Extract the [x, y] coordinate from the center of the cell holding the provided text.  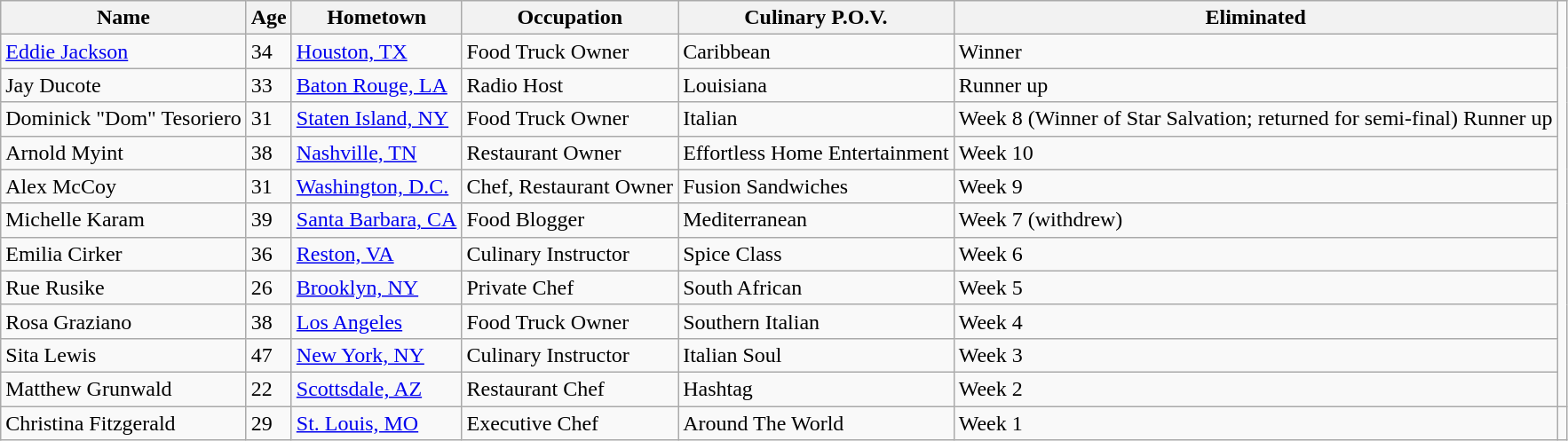
Nashville, TN [376, 153]
Italian Soul [817, 355]
South African [817, 287]
Restaurant Chef [570, 389]
Matthew Grunwald [123, 389]
39 [268, 220]
36 [268, 254]
34 [268, 51]
Winner [1255, 51]
Week 6 [1255, 254]
Eddie Jackson [123, 51]
Radio Host [570, 85]
Fusion Sandwiches [817, 186]
Week 9 [1255, 186]
Los Angeles [376, 321]
29 [268, 423]
Around The World [817, 423]
Rue Rusike [123, 287]
Michelle Karam [123, 220]
Spice Class [817, 254]
22 [268, 389]
Week 8 (Winner of Star Salvation; returned for semi-final) Runner up [1255, 119]
Rosa Graziano [123, 321]
Mediterranean [817, 220]
Washington, D.C. [376, 186]
Occupation [570, 18]
Emilia Cirker [123, 254]
47 [268, 355]
Brooklyn, NY [376, 287]
Houston, TX [376, 51]
New York, NY [376, 355]
Dominick "Dom" Tesoriero [123, 119]
Sita Lewis [123, 355]
Arnold Myint [123, 153]
Private Chef [570, 287]
Chef, Restaurant Owner [570, 186]
Effortless Home Entertainment [817, 153]
Culinary P.O.V. [817, 18]
Eliminated [1255, 18]
Hashtag [817, 389]
Alex McCoy [123, 186]
Christina Fitzgerald [123, 423]
Week 7 (withdrew) [1255, 220]
Louisiana [817, 85]
Week 5 [1255, 287]
Food Blogger [570, 220]
St. Louis, MO [376, 423]
Week 10 [1255, 153]
Southern Italian [817, 321]
33 [268, 85]
Executive Chef [570, 423]
Reston, VA [376, 254]
Name [123, 18]
Italian [817, 119]
Age [268, 18]
Staten Island, NY [376, 119]
Week 2 [1255, 389]
26 [268, 287]
Week 1 [1255, 423]
Week 3 [1255, 355]
Hometown [376, 18]
Scottsdale, AZ [376, 389]
Restaurant Owner [570, 153]
Jay Ducote [123, 85]
Caribbean [817, 51]
Runner up [1255, 85]
Week 4 [1255, 321]
Baton Rouge, LA [376, 85]
Santa Barbara, CA [376, 220]
